Provide the [x, y] coordinate of the cell's center where the given text is located.  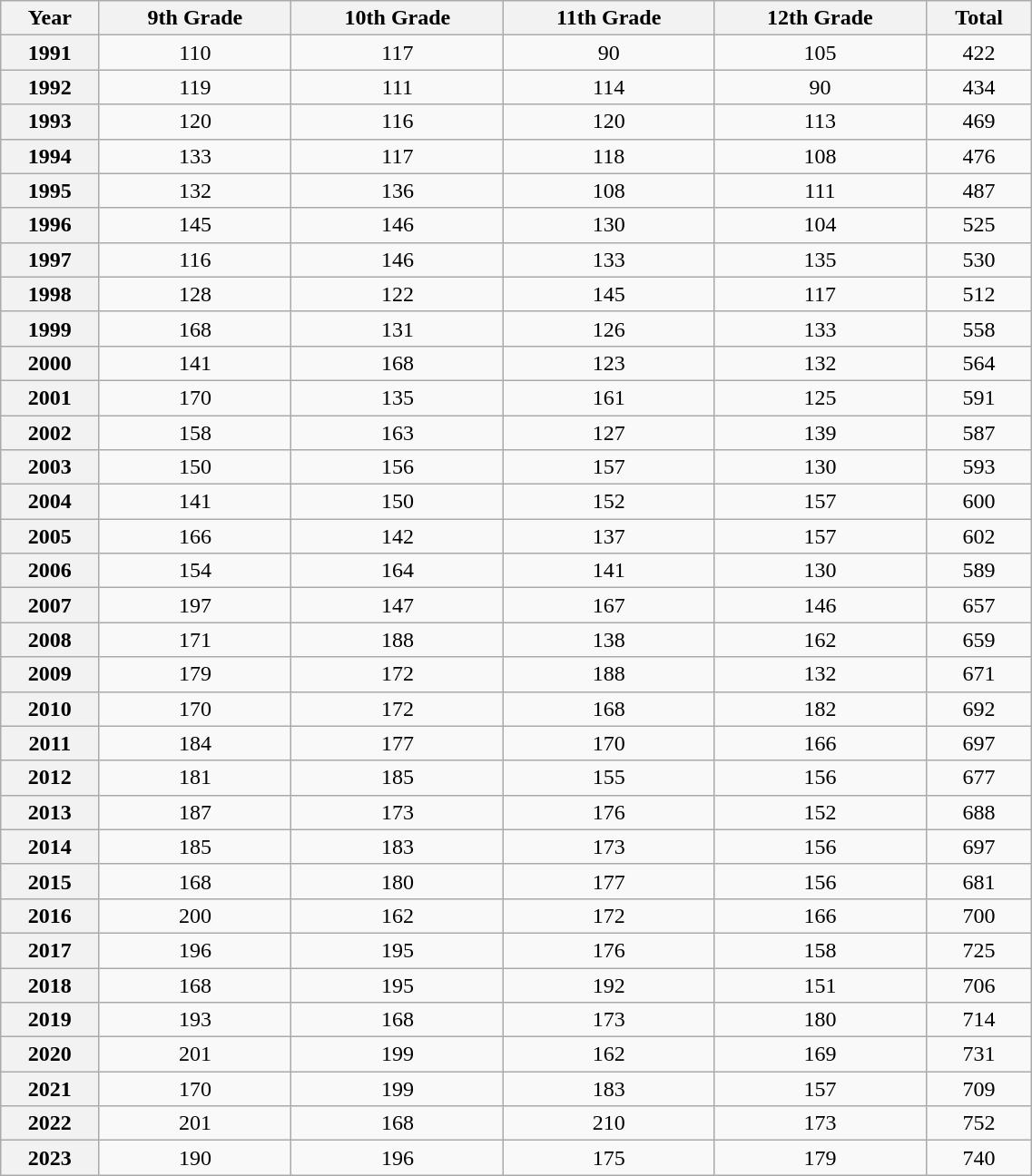
155 [609, 778]
9th Grade [195, 18]
2011 [50, 743]
118 [609, 156]
2015 [50, 881]
1997 [50, 260]
184 [195, 743]
2003 [50, 467]
131 [398, 328]
105 [820, 53]
200 [195, 916]
731 [978, 1054]
587 [978, 433]
139 [820, 433]
161 [609, 397]
709 [978, 1089]
119 [195, 87]
659 [978, 640]
2021 [50, 1089]
752 [978, 1123]
12th Grade [820, 18]
126 [609, 328]
2000 [50, 363]
2010 [50, 709]
2008 [50, 640]
Total [978, 18]
469 [978, 122]
147 [398, 605]
740 [978, 1158]
114 [609, 87]
113 [820, 122]
602 [978, 536]
677 [978, 778]
193 [195, 1020]
182 [820, 709]
164 [398, 571]
210 [609, 1123]
2014 [50, 847]
142 [398, 536]
2017 [50, 950]
558 [978, 328]
700 [978, 916]
136 [398, 191]
151 [820, 985]
Year [50, 18]
2005 [50, 536]
1999 [50, 328]
192 [609, 985]
589 [978, 571]
2001 [50, 397]
593 [978, 467]
104 [820, 225]
530 [978, 260]
175 [609, 1158]
688 [978, 812]
434 [978, 87]
2019 [50, 1020]
110 [195, 53]
123 [609, 363]
657 [978, 605]
138 [609, 640]
692 [978, 709]
2018 [50, 985]
525 [978, 225]
476 [978, 156]
2009 [50, 674]
2023 [50, 1158]
125 [820, 397]
190 [195, 1158]
167 [609, 605]
1994 [50, 156]
487 [978, 191]
122 [398, 294]
10th Grade [398, 18]
681 [978, 881]
127 [609, 433]
706 [978, 985]
1991 [50, 53]
1993 [50, 122]
128 [195, 294]
2013 [50, 812]
2020 [50, 1054]
671 [978, 674]
1998 [50, 294]
171 [195, 640]
154 [195, 571]
2022 [50, 1123]
725 [978, 950]
2012 [50, 778]
2016 [50, 916]
169 [820, 1054]
591 [978, 397]
181 [195, 778]
1996 [50, 225]
2006 [50, 571]
714 [978, 1020]
2004 [50, 502]
600 [978, 502]
512 [978, 294]
1992 [50, 87]
2002 [50, 433]
564 [978, 363]
422 [978, 53]
1995 [50, 191]
11th Grade [609, 18]
197 [195, 605]
163 [398, 433]
137 [609, 536]
2007 [50, 605]
187 [195, 812]
